Scan for the cell matching the given text and deliver its (X, Y) coordinate at center. 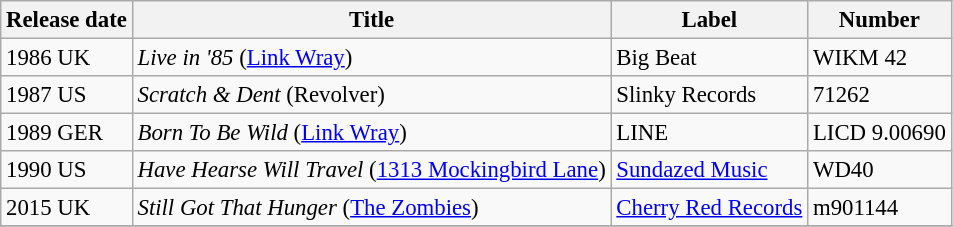
WD40 (880, 170)
1990 US (66, 170)
LINE (710, 133)
Number (880, 20)
Label (710, 20)
Live in '85 (Link Wray) (372, 58)
WIKM 42 (880, 58)
Born To Be Wild (Link Wray) (372, 133)
Title (372, 20)
Slinky Records (710, 95)
Big Beat (710, 58)
Cherry Red Records (710, 208)
1989 GER (66, 133)
Release date (66, 20)
Still Got That Hunger (The Zombies) (372, 208)
1986 UK (66, 58)
2015 UK (66, 208)
Sundazed Music (710, 170)
m901144 (880, 208)
Scratch & Dent (Revolver) (372, 95)
1987 US (66, 95)
Have Hearse Will Travel (1313 Mockingbird Lane) (372, 170)
71262 (880, 95)
LICD 9.00690 (880, 133)
